Detect which cell encompasses the target text, then output its (X, Y) center coordinate. 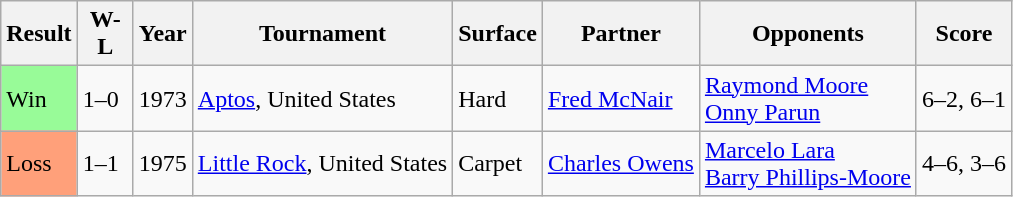
Tournament (322, 34)
1973 (162, 98)
Year (162, 34)
1975 (162, 164)
Partner (620, 34)
Surface (498, 34)
Aptos, United States (322, 98)
W-L (105, 34)
Hard (498, 98)
Little Rock, United States (322, 164)
6–2, 6–1 (964, 98)
Score (964, 34)
Carpet (498, 164)
4–6, 3–6 (964, 164)
Charles Owens (620, 164)
1–0 (105, 98)
Result (39, 34)
Opponents (808, 34)
Win (39, 98)
Marcelo Lara Barry Phillips-Moore (808, 164)
Raymond Moore Onny Parun (808, 98)
1–1 (105, 164)
Fred McNair (620, 98)
Loss (39, 164)
